Capture the cell that displays the provided text and extract its (x, y) central coordinate. 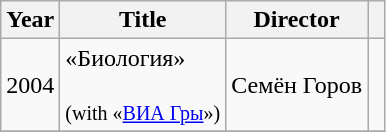
«Биология» (with «ВИА Гры») (143, 85)
Year (30, 20)
Director (297, 20)
Семён Горов (297, 85)
Title (143, 20)
2004 (30, 85)
